Extract the (X, Y) coordinate from the center of the cell holding the provided text.  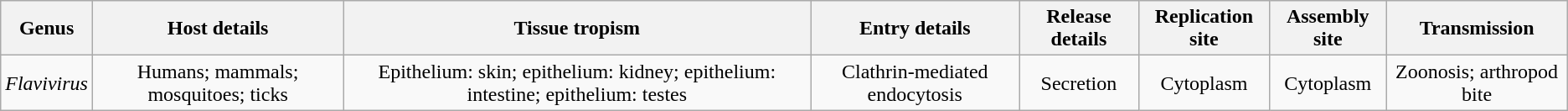
Zoonosis; arthropod bite (1477, 82)
Entry details (915, 29)
Transmission (1477, 29)
Host details (218, 29)
Assembly site (1328, 29)
Release details (1079, 29)
Flavivirus (47, 82)
Epithelium: skin; epithelium: kidney; epithelium: intestine; epithelium: testes (577, 82)
Secretion (1079, 82)
Tissue tropism (577, 29)
Replication site (1204, 29)
Clathrin-mediated endocytosis (915, 82)
Genus (47, 29)
Humans; mammals; mosquitoes; ticks (218, 82)
